Determine the [x, y] coordinate at the center of the cell enclosing the given text.  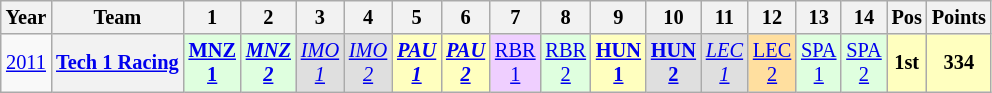
3 [320, 17]
IMO2 [368, 63]
7 [515, 17]
8 [565, 17]
SPA2 [864, 63]
PAU2 [466, 63]
RBR1 [515, 63]
1st [907, 63]
4 [368, 17]
9 [618, 17]
Points [959, 17]
Tech 1 Racing [117, 63]
SPA1 [818, 63]
HUN1 [618, 63]
10 [674, 17]
LEC1 [724, 63]
Pos [907, 17]
5 [416, 17]
1 [212, 17]
Year [26, 17]
Team [117, 17]
6 [466, 17]
RBR2 [565, 63]
MNZ2 [268, 63]
334 [959, 63]
11 [724, 17]
14 [864, 17]
PAU1 [416, 63]
13 [818, 17]
LEC2 [772, 63]
12 [772, 17]
MNZ1 [212, 63]
HUN2 [674, 63]
IMO1 [320, 63]
2011 [26, 63]
2 [268, 17]
